Capture the cell that displays the provided text and extract its (x, y) central coordinate. 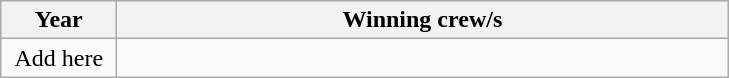
Year (59, 20)
Winning crew/s (422, 20)
Add here (59, 58)
